Return [x, y] of the center of cell containing provided text 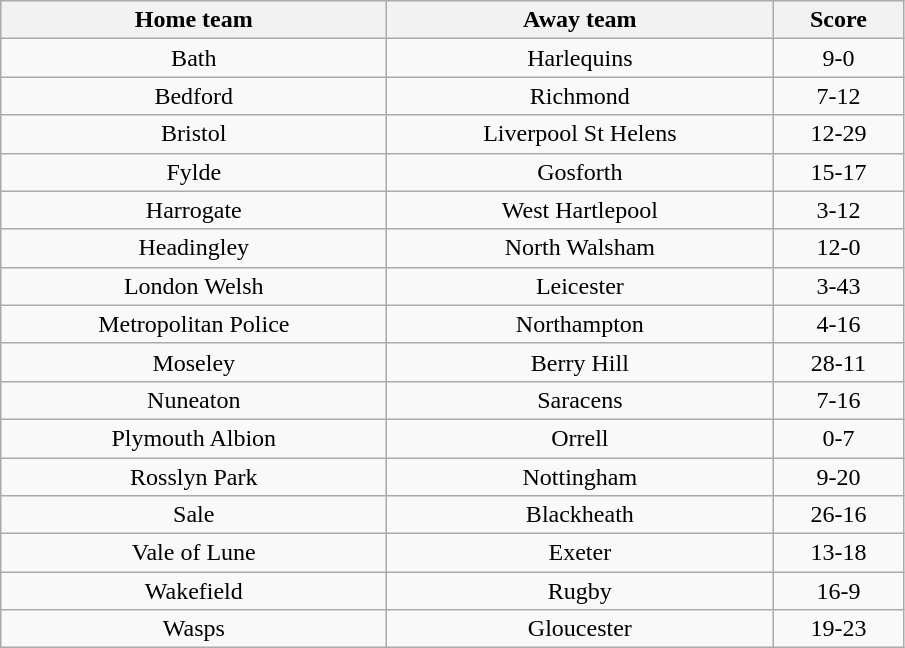
28-11 [838, 362]
Home team [194, 20]
Berry Hill [580, 362]
Gloucester [580, 629]
12-29 [838, 134]
0-7 [838, 438]
North Walsham [580, 248]
Nuneaton [194, 400]
7-16 [838, 400]
Bristol [194, 134]
26-16 [838, 515]
3-43 [838, 286]
4-16 [838, 324]
13-18 [838, 553]
Northampton [580, 324]
Rugby [580, 591]
Score [838, 20]
Harrogate [194, 210]
9-20 [838, 477]
Rosslyn Park [194, 477]
Blackheath [580, 515]
Wasps [194, 629]
7-12 [838, 96]
Fylde [194, 172]
Wakefield [194, 591]
Exeter [580, 553]
Richmond [580, 96]
Bath [194, 58]
Leicester [580, 286]
Orrell [580, 438]
Nottingham [580, 477]
Moseley [194, 362]
London Welsh [194, 286]
West Hartlepool [580, 210]
Gosforth [580, 172]
16-9 [838, 591]
12-0 [838, 248]
15-17 [838, 172]
9-0 [838, 58]
Headingley [194, 248]
19-23 [838, 629]
Liverpool St Helens [580, 134]
Away team [580, 20]
Saracens [580, 400]
Sale [194, 515]
Harlequins [580, 58]
Vale of Lune [194, 553]
3-12 [838, 210]
Plymouth Albion [194, 438]
Metropolitan Police [194, 324]
Bedford [194, 96]
